Detect which cell encompasses the target text, then output its [X, Y] center coordinate. 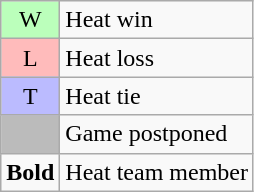
W [30, 20]
Bold [30, 172]
Heat team member [157, 172]
L [30, 58]
T [30, 96]
Game postponed [157, 134]
Heat loss [157, 58]
Heat win [157, 20]
Heat tie [157, 96]
